Pinpoint the cell where the given text exists, returning its (x, y) midpoint coordinate. 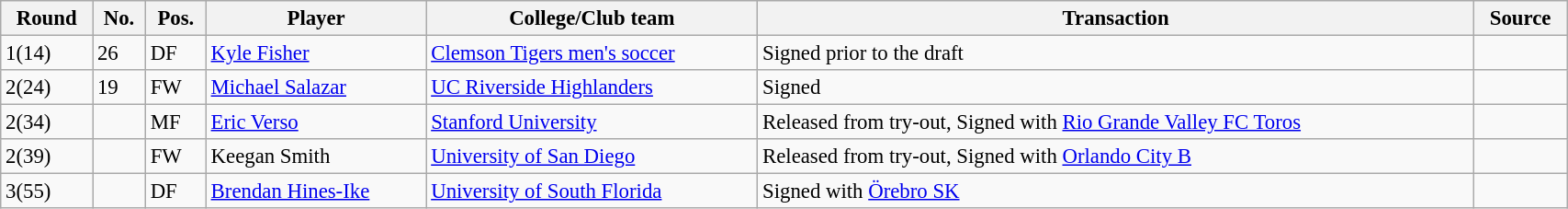
19 (119, 87)
No. (119, 18)
University of South Florida (592, 192)
University of San Diego (592, 157)
Transaction (1116, 18)
Michael Salazar (316, 87)
UC Riverside Highlanders (592, 87)
College/Club team (592, 18)
Keegan Smith (316, 157)
Player (316, 18)
Source (1521, 18)
Signed with Örebro SK (1116, 192)
Released from try-out, Signed with Orlando City B (1116, 157)
Stanford University (592, 122)
26 (119, 53)
Kyle Fisher (316, 53)
2(34) (47, 122)
Signed prior to the draft (1116, 53)
Released from try-out, Signed with Rio Grande Valley FC Toros (1116, 122)
MF (175, 122)
Brendan Hines-Ike (316, 192)
Pos. (175, 18)
2(24) (47, 87)
3(55) (47, 192)
Eric Verso (316, 122)
Clemson Tigers men's soccer (592, 53)
Round (47, 18)
2(39) (47, 157)
Signed (1116, 87)
1(14) (47, 53)
